Locate the cell with the specified text and output its [x, y] center coordinate. 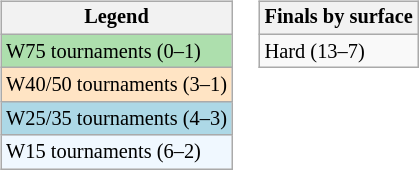
Finals by surface [339, 18]
W75 tournaments (0–1) [116, 51]
W25/35 tournaments (4–3) [116, 119]
W40/50 tournaments (3–1) [116, 85]
Legend [116, 18]
Hard (13–7) [339, 51]
W15 tournaments (6–2) [116, 152]
